Determine the (x, y) coordinate at the center of the cell enclosing the given text.  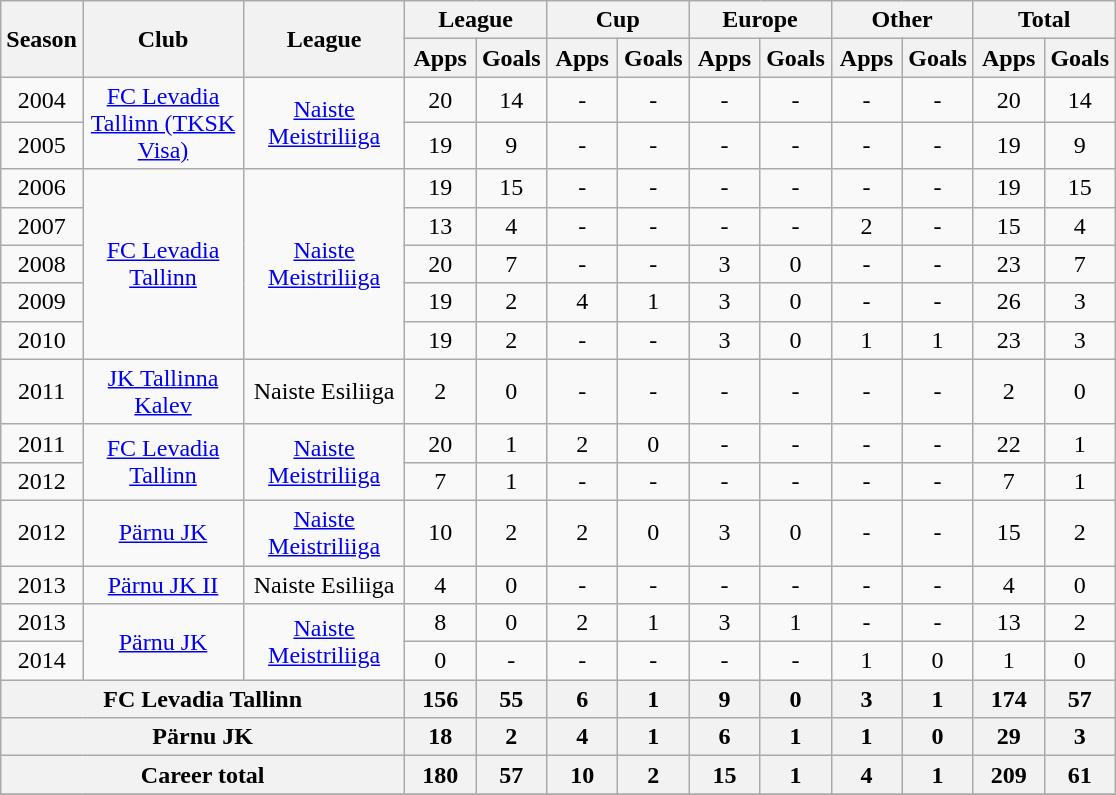
2009 (42, 302)
2006 (42, 188)
Pärnu JK II (162, 585)
180 (440, 775)
156 (440, 699)
2008 (42, 264)
Total (1044, 20)
174 (1008, 699)
209 (1008, 775)
18 (440, 737)
29 (1008, 737)
22 (1008, 443)
55 (512, 699)
Cup (618, 20)
Season (42, 39)
2005 (42, 146)
26 (1008, 302)
Career total (203, 775)
2004 (42, 100)
Europe (760, 20)
8 (440, 623)
2014 (42, 661)
2007 (42, 226)
2010 (42, 340)
Other (902, 20)
61 (1080, 775)
FC Levadia Tallinn (TKSK Visa) (162, 123)
Club (162, 39)
JK Tallinna Kalev (162, 392)
